Return the [x, y] coordinate for the center point of the cell that contains the specified text.  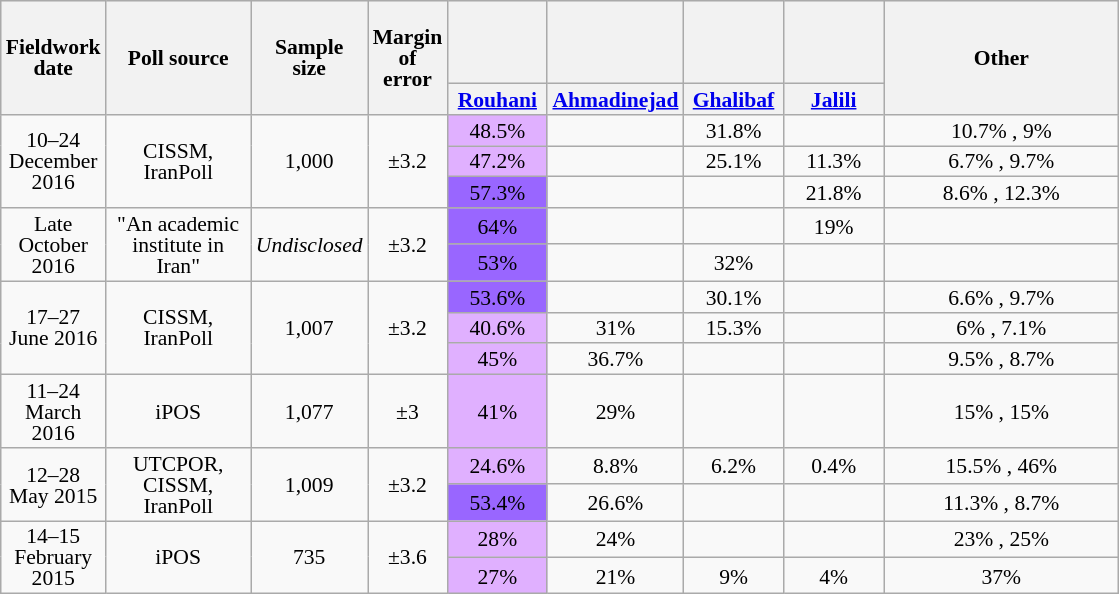
24% [615, 540]
UTCPOR, CISSM, IranPoll [178, 484]
27% [497, 576]
47.2% [497, 162]
32% [733, 264]
53.4% [497, 502]
23% , 25% [1002, 540]
1,007 [310, 328]
Undisclosed [310, 244]
8.6% , 12.3% [1002, 192]
26.6% [615, 502]
31% [615, 328]
45% [497, 360]
29% [615, 412]
12–28 May 2015 [54, 484]
28% [497, 540]
15.5% , 46% [1002, 466]
11.3% [834, 162]
6.6% , 9.7% [1002, 296]
11.3% , 8.7% [1002, 502]
Rouhani [497, 100]
40.6% [497, 328]
14–15 February 2015 [54, 558]
25.1% [733, 162]
64% [497, 226]
53% [497, 264]
21% [615, 576]
6.2% [733, 466]
±3 [408, 412]
Ghalibaf [733, 100]
21.8% [834, 192]
Fieldwork date [54, 58]
37% [1002, 576]
6% , 7.1% [1002, 328]
6.7% , 9.7% [1002, 162]
1,000 [310, 162]
24.6% [497, 466]
0.4% [834, 466]
9.5% , 8.7% [1002, 360]
Jalili [834, 100]
17–27 June 2016 [54, 328]
Other [1002, 58]
±3.6 [408, 558]
15.3% [733, 328]
1,077 [310, 412]
Margin of error [408, 58]
"An academic institute in Iran" [178, 244]
30.1% [733, 296]
Ahmadinejad [615, 100]
36.7% [615, 360]
735 [310, 558]
1,009 [310, 484]
4% [834, 576]
10–24 December 2016 [54, 162]
11–24 March 2016 [54, 412]
Poll source [178, 58]
9% [733, 576]
57.3% [497, 192]
19% [834, 226]
31.8% [733, 130]
41% [497, 412]
10.7% , 9% [1002, 130]
Late October 2016 [54, 244]
15% , 15% [1002, 412]
53.6% [497, 296]
Samplesize [310, 58]
48.5% [497, 130]
8.8% [615, 466]
